Extract the (x, y) coordinate from the center of the cell holding the provided text.  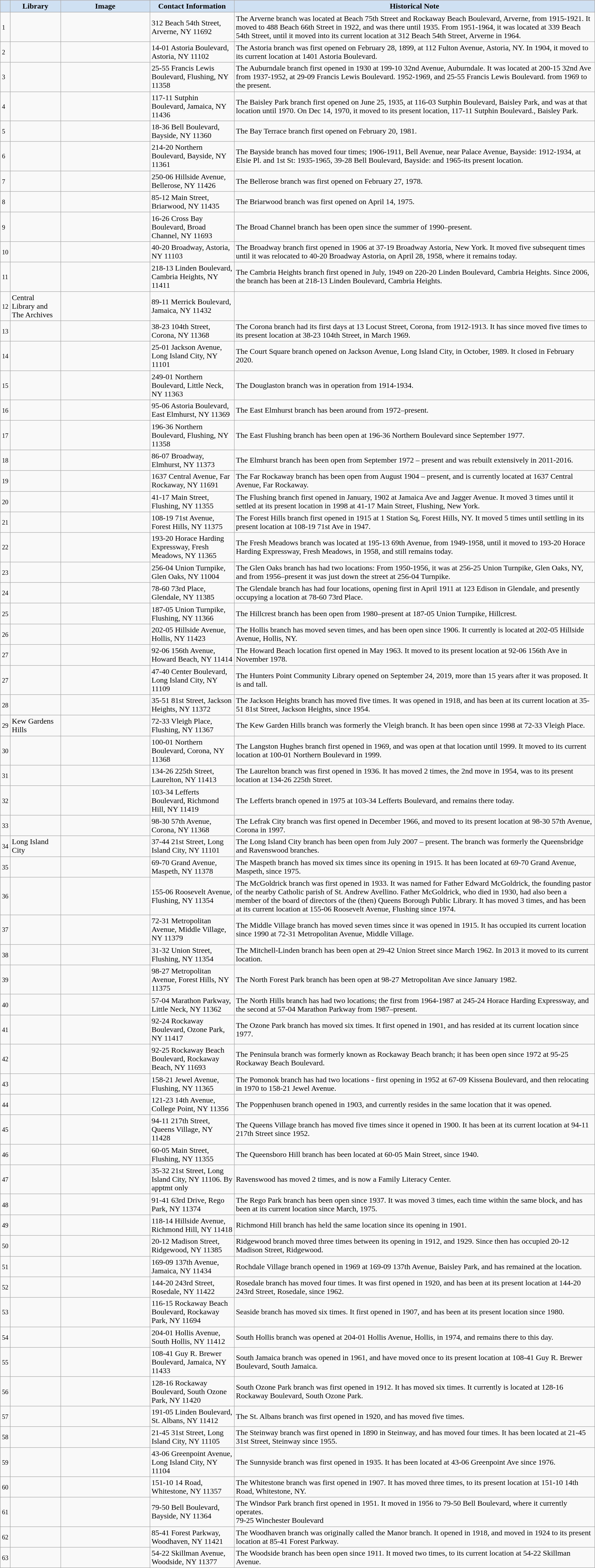
29 (5, 726)
214-20 Northern Boulevard, Bayside, NY 11361 (192, 156)
44 (5, 1104)
187-05 Union Turnpike, Flushing, NY 11366 (192, 614)
155-06 Roosevelt Avenue, Flushing, NY 11354 (192, 896)
249-01 Northern Boulevard, Little Neck, NY 11363 (192, 385)
Rochdale Village branch opened in 1969 at 169-09 137th Avenue, Baisley Park, and has remained at the location. (414, 1267)
57 (5, 1416)
56 (5, 1391)
117-11 Sutphin Boulevard, Jamaica, NY 11436 (192, 106)
48 (5, 1204)
62 (5, 1537)
Library (36, 6)
The Lefrak City branch was first opened in December 1966, and moved to its present location at 98-30 57th Avenue, Corona in 1997. (414, 825)
12 (5, 306)
8 (5, 202)
38 (5, 954)
The Howard Beach location first opened in May 1963. It moved to its present location at 92-06 156th Ave in November 1978. (414, 655)
31-32 Union Street, Flushing, NY 11354 (192, 954)
The Poppenhusen branch opened in 1903, and currently resides in the same location that it was opened. (414, 1104)
25-55 Francis Lewis Boulevard, Flushing, NY 11358 (192, 77)
41-17 Main Street, Flushing, NY 11355 (192, 502)
128-16 Rockaway Boulevard, South Ozone Park, NY 11420 (192, 1391)
58 (5, 1437)
40 (5, 1005)
16-26 Cross Bay Boulevard, Broad Channel, NY 11693 (192, 227)
The Queensboro Hill branch has been located at 60-05 Main Street, since 1940. (414, 1155)
The Queens Village branch has moved five times since it opened in 1900. It has been at its current location at 94-11 217th Street since 1952. (414, 1130)
78-60 73rd Place, Glendale, NY 11385 (192, 593)
18 (5, 460)
40-20 Broadway, Astoria, NY 11103 (192, 252)
15 (5, 385)
51 (5, 1267)
37-44 21st Street, Long Island City, NY 11101 (192, 846)
The Pomonok branch has had two locations - first opening in 1952 at 67-09 Kissena Boulevard, and then relocating in 1970 to 158-21 Jewel Avenue. (414, 1083)
33 (5, 825)
Kew Gardens Hills (36, 726)
158-21 Jewel Avenue, Flushing, NY 11365 (192, 1083)
98-27 Metropolitan Avenue, Forest Hills, NY 11375 (192, 980)
The Laurelton branch was first opened in 1936. It has moved 2 times, the 2nd move in 1954, was to its present location at 134-26 225th Street. (414, 776)
3 (5, 77)
98-30 57th Avenue, Corona, NY 11368 (192, 825)
41 (5, 1029)
30 (5, 751)
19 (5, 481)
108-19 71st Avenue, Forest Hills, NY 11375 (192, 522)
14-01 Astoria Boulevard, Astoria, NY 11102 (192, 52)
118-14 Hillside Avenue, Richmond Hill, NY 11418 (192, 1225)
69-70 Grand Avenue, Maspeth, NY 11378 (192, 867)
72-31 Metropolitan Avenue, Middle Village, NY 11379 (192, 930)
4 (5, 106)
Image (106, 6)
72-33 Vleigh Place, Flushing, NY 11367 (192, 726)
Richmond Hill branch has held the same location since its opening in 1901. (414, 1225)
24 (5, 593)
92-24 Rockaway Boulevard, Ozone Park, NY 11417 (192, 1029)
The Briarwood branch was first opened on April 14, 1975. (414, 202)
Central Library and The Archives (36, 306)
7 (5, 181)
43 (5, 1083)
47-40 Center Boulevard, Long Island City, NY 11109 (192, 680)
The East Flushing branch has been open at 196-36 Northern Boulevard since September 1977. (414, 435)
38-23 104th Street, Corona, NY 11368 (192, 331)
21 (5, 522)
South Jamaica branch was opened in 1961, and have moved once to its present location at 108-41 Guy R. Brewer Boulevard, South Jamaica. (414, 1362)
Historical Note (414, 6)
The Ozone Park branch has moved six times. It first opened in 1901, and has resided at its current location since 1977. (414, 1029)
1 (5, 27)
South Hollis branch was opened at 204-01 Hollis Avenue, Hollis, in 1974, and remains there to this day. (414, 1337)
50 (5, 1246)
121-23 14th Avenue, College Point, NY 11356 (192, 1104)
31 (5, 776)
The Hillcrest branch has been open from 1980–present at 187-05 Union Turnpike, Hillcrest. (414, 614)
25 (5, 614)
59 (5, 1462)
91-41 63rd Drive, Rego Park, NY 11374 (192, 1204)
20 (5, 502)
The North Forest Park branch has been open at 98-27 Metropolitan Ave since January 1982. (414, 980)
54 (5, 1337)
The Windsor Park branch first opened in 1951. It moved in 1956 to 79-50 Bell Boulevard, where it currently operates.79-25 Winchester Boulevard (414, 1512)
23 (5, 572)
The Sunnyside branch was first opened in 1935. It has been located at 43-06 Greenpoint Ave since 1976. (414, 1462)
The Court Square branch opened on Jackson Avenue, Long Island City, in October, 1989. It closed in February 2020. (414, 356)
The St. Albans branch was first opened in 1920, and has moved five times. (414, 1416)
45 (5, 1130)
63 (5, 1558)
35 (5, 867)
The Mitchell-Linden branch has been open at 29-42 Union Street since March 1962. In 2013 it moved to its current location. (414, 954)
61 (5, 1512)
60 (5, 1487)
92-06 156th Avenue, Howard Beach, NY 11414 (192, 655)
95-06 Astoria Boulevard, East Elmhurst, NY 11369 (192, 410)
47 (5, 1179)
151-10 14 Road, Whitestone, NY 11357 (192, 1487)
The Bellerose branch was first opened on February 27, 1978. (414, 181)
The Steinway branch was first opened in 1890 in Steinway, and has moved four times. It has been located at 21-45 31st Street, Steinway since 1955. (414, 1437)
218-13 Linden Boulevard, Cambria Heights, NY 11411 (192, 277)
43-06 Greenpoint Avenue, Long Island City, NY 11104 (192, 1462)
22 (5, 547)
169-09 137th Avenue, Jamaica, NY 11434 (192, 1267)
20-12 Madison Street, Ridgewood, NY 11385 (192, 1246)
35-32 21st Street, Long Island City, NY 11106. By apptmt only (192, 1179)
42 (5, 1059)
34 (5, 846)
204-01 Hollis Avenue, South Hollis, NY 11412 (192, 1337)
The Woodside branch has been open since 1911. It moved two times, to its current location at 54-22 Skillman Avenue. (414, 1558)
6 (5, 156)
21-45 31st Street, Long Island City, NY 11105 (192, 1437)
17 (5, 435)
250-06 Hillside Avenue, Bellerose, NY 11426 (192, 181)
The Hollis branch has moved seven times, and has been open since 1906. It currently is located at 202-05 Hillside Avenue, Hollis, NY. (414, 634)
191-05 Linden Boulevard, St. Albans, NY 11412 (192, 1416)
60-05 Main Street, Flushing, NY 11355 (192, 1155)
The Peninsula branch was formerly known as Rockaway Beach branch; it has been open since 1972 at 95-25 Rockaway Beach Boulevard. (414, 1059)
196-36 Northern Boulevard, Flushing, NY 11358 (192, 435)
37 (5, 930)
55 (5, 1362)
The Far Rockaway branch has been open from August 1904 – present, and is currently located at 1637 Central Avenue, Far Rockaway. (414, 481)
10 (5, 252)
The Lefferts branch opened in 1975 at 103-34 Lefferts Boulevard, and remains there today. (414, 801)
25-01 Jackson Avenue, Long Island City, NY 11101 (192, 356)
193-20 Horace Harding Expressway, Fresh Meadows, NY 11365 (192, 547)
86-07 Broadway, Elmhurst, NY 11373 (192, 460)
The Elmhurst branch has been open from September 1972 – present and was rebuilt extensively in 2011-2016. (414, 460)
53 (5, 1312)
79-50 Bell Boulevard, Bayside, NY 11364 (192, 1512)
13 (5, 331)
16 (5, 410)
92-25 Rockaway Beach Boulevard, Rockaway Beach, NY 11693 (192, 1059)
35-51 81st Street, Jackson Heights, NY 11372 (192, 705)
Rosedale branch has moved four times. It was first opened in 1920, and has been at its present location at 144-20 243rd Street, Rosedale, since 1962. (414, 1287)
202-05 Hillside Avenue, Hollis, NY 11423 (192, 634)
26 (5, 634)
94-11 217th Street, Queens Village, NY 11428 (192, 1130)
134-26 225th Street, Laurelton, NY 11413 (192, 776)
39 (5, 980)
2 (5, 52)
49 (5, 1225)
103-34 Lefferts Boulevard, Richmond Hill, NY 11419 (192, 801)
9 (5, 227)
85-41 Forest Parkway, Woodhaven, NY 11421 (192, 1537)
116-15 Rockaway Beach Boulevard, Rockaway Park, NY 11694 (192, 1312)
11 (5, 277)
The Whitestone branch was first opened in 1907. It has moved three times, to its present location at 151-10 14th Road, Whitestone, NY. (414, 1487)
The Long Island City branch has been open from July 2007 – present. The branch was formerly the Queensbridge and Ravenswood branches. (414, 846)
85-12 Main Street, Briarwood, NY 11435 (192, 202)
28 (5, 705)
The Hunters Point Community Library opened on September 24, 2019, more than 15 years after it was proposed. It is and tall. (414, 680)
54-22 Skillman Avenue, Woodside, NY 11377 (192, 1558)
89-11 Merrick Boulevard, Jamaica, NY 11432 (192, 306)
108-41 Guy R. Brewer Boulevard, Jamaica, NY 11433 (192, 1362)
The Bay Terrace branch first opened on February 20, 1981. (414, 131)
The Woodhaven branch was originally called the Manor branch. It opened in 1918, and moved in 1924 to its present location at 85-41 Forest Parkway. (414, 1537)
The East Elmhurst branch has been around from 1972–present. (414, 410)
The Maspeth branch has moved six times since its opening in 1915. It has been located at 69-70 Grand Avenue, Maspeth, since 1975. (414, 867)
The Douglaston branch was in operation from 1914-1934. (414, 385)
1637 Central Avenue, Far Rockaway, NY 11691 (192, 481)
The Broad Channel branch has been open since the summer of 1990–present. (414, 227)
52 (5, 1287)
36 (5, 896)
Ridgewood branch moved three times between its opening in 1912, and 1929. Since then has occupied 20-12 Madison Street, Ridgewood. (414, 1246)
South Ozone Park branch was first opened in 1912. It has moved six times. It currently is located at 128-16 Rockaway Boulevard, South Ozone Park. (414, 1391)
Ravenswood has moved 2 times, and is now a Family Literacy Center. (414, 1179)
57-04 Marathon Parkway, Little Neck, NY 11362 (192, 1005)
32 (5, 801)
144-20 243rd Street, Rosedale, NY 11422 (192, 1287)
100-01 Northern Boulevard, Corona, NY 11368 (192, 751)
312 Beach 54th Street, Arverne, NY 11692 (192, 27)
256-04 Union Turnpike, Glen Oaks, NY 11004 (192, 572)
5 (5, 131)
Seaside branch has moved six times. It first opened in 1907, and has been at its present location since 1980. (414, 1312)
46 (5, 1155)
The Kew Garden Hills branch was formerly the Vleigh branch. It has been open since 1998 at 72-33 Vleigh Place. (414, 726)
18-36 Bell Boulevard, Bayside, NY 11360 (192, 131)
Long Island City (36, 846)
14 (5, 356)
Contact Information (192, 6)
